Output the (x, y) coordinate of the center of the cell containing the given text.  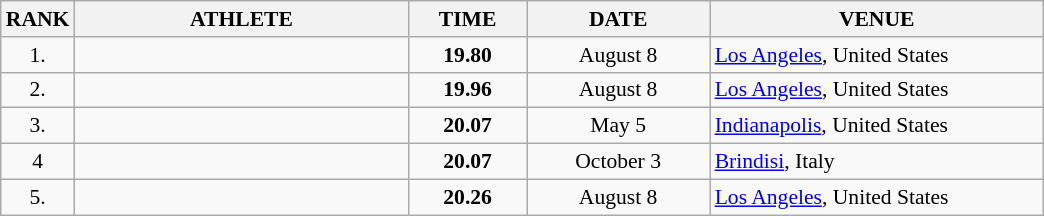
4 (38, 162)
Indianapolis, United States (877, 126)
October 3 (618, 162)
May 5 (618, 126)
ATHLETE (241, 19)
Brindisi, Italy (877, 162)
DATE (618, 19)
RANK (38, 19)
19.96 (468, 90)
VENUE (877, 19)
TIME (468, 19)
1. (38, 55)
19.80 (468, 55)
3. (38, 126)
2. (38, 90)
5. (38, 197)
20.26 (468, 197)
